Capture the cell that displays the provided text and extract its (X, Y) central coordinate. 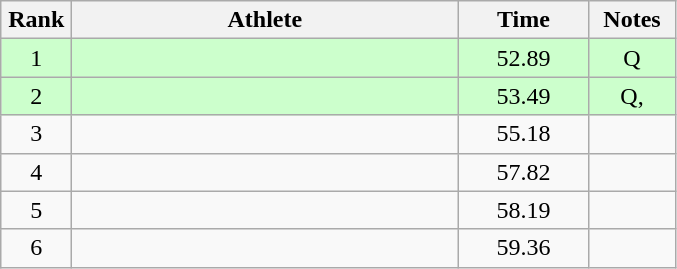
58.19 (524, 210)
53.49 (524, 96)
52.89 (524, 58)
1 (36, 58)
55.18 (524, 134)
2 (36, 96)
3 (36, 134)
Q, (632, 96)
6 (36, 248)
Rank (36, 20)
57.82 (524, 172)
Athlete (265, 20)
4 (36, 172)
59.36 (524, 248)
Q (632, 58)
Notes (632, 20)
Time (524, 20)
5 (36, 210)
